Extract the [x, y] coordinate from the center of the cell holding the provided text.  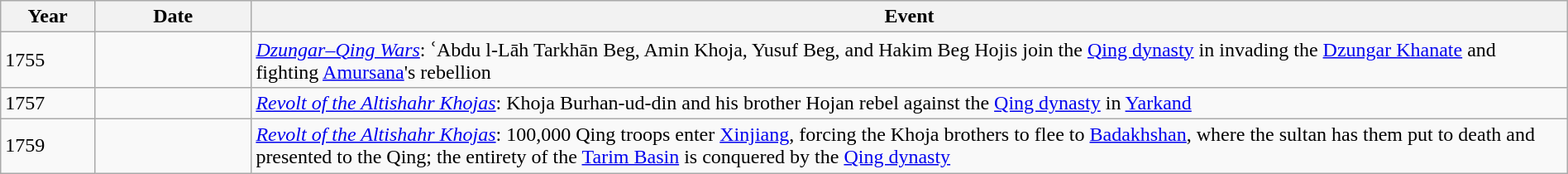
Event [910, 17]
Revolt of the Altishahr Khojas: Khoja Burhan-ud-din and his brother Hojan rebel against the Qing dynasty in Yarkand [910, 103]
Year [48, 17]
1757 [48, 103]
Date [172, 17]
1759 [48, 146]
1755 [48, 60]
